Detect which cell encompasses the target text, then output its [x, y] center coordinate. 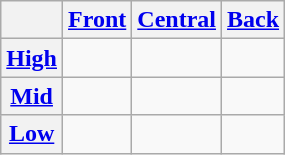
Low [32, 134]
Central [177, 20]
High [32, 58]
Back [254, 20]
Mid [32, 96]
Front [98, 20]
